Extract the [X, Y] coordinate from the center of the cell holding the provided text.  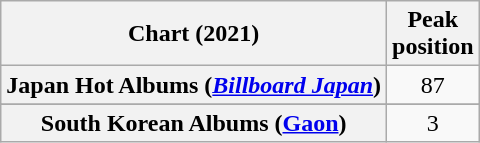
Japan Hot Albums (Billboard Japan) [194, 85]
87 [433, 85]
Chart (2021) [194, 34]
South Korean Albums (Gaon) [194, 123]
Peakposition [433, 34]
3 [433, 123]
